From the cell containing the given text, extract its center point as (x, y) coordinate. 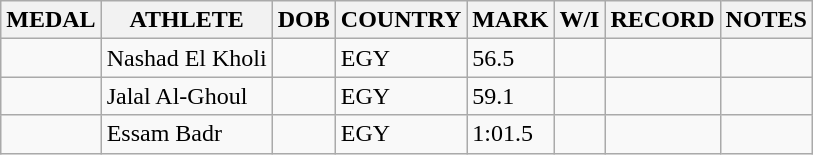
Essam Badr (186, 134)
RECORD (662, 20)
MARK (510, 20)
1:01.5 (510, 134)
NOTES (766, 20)
COUNTRY (401, 20)
Jalal Al-Ghoul (186, 96)
Nashad El Kholi (186, 58)
ATHLETE (186, 20)
59.1 (510, 96)
56.5 (510, 58)
MEDAL (51, 20)
DOB (304, 20)
W/I (580, 20)
